Provide the (X, Y) coordinate of the cell's center where the given text is located.  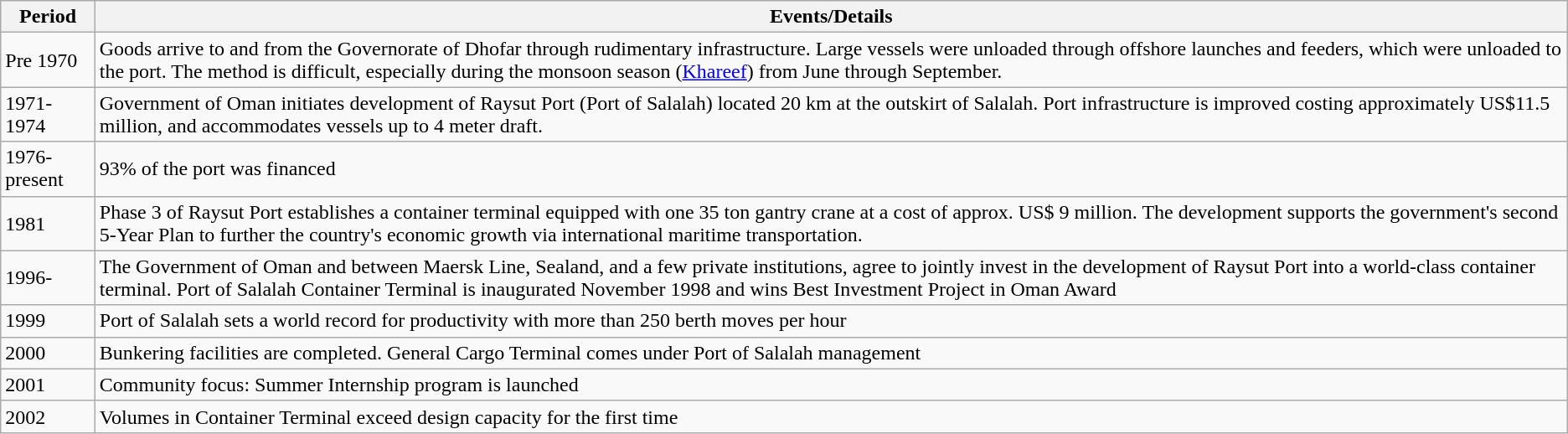
Bunkering facilities are completed. General Cargo Terminal comes under Port of Salalah management (831, 353)
1981 (48, 223)
Community focus: Summer Internship program is launched (831, 385)
Period (48, 17)
93% of the port was financed (831, 169)
Port of Salalah sets a world record for productivity with more than 250 berth moves per hour (831, 321)
2000 (48, 353)
2001 (48, 385)
2002 (48, 416)
1976-present (48, 169)
Events/Details (831, 17)
1996- (48, 278)
1971-1974 (48, 114)
Volumes in Container Terminal exceed design capacity for the first time (831, 416)
1999 (48, 321)
Pre 1970 (48, 60)
